Provide the (X, Y) coordinate of the cell's center where the given text is located.  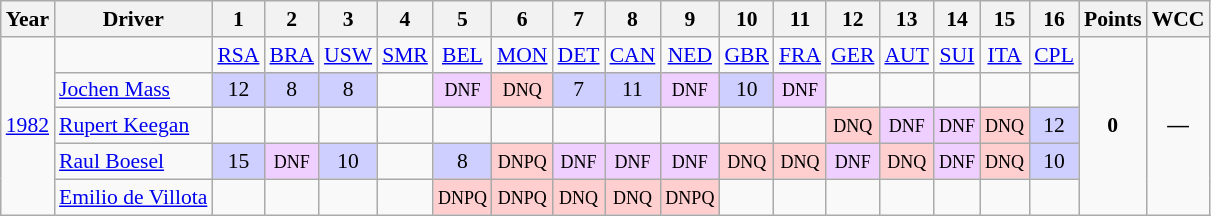
MON (522, 55)
1982 (28, 126)
4 (405, 19)
SMR (405, 55)
Emilio de Villota (133, 197)
NED (690, 55)
Points (1113, 19)
16 (1054, 19)
SUI (957, 55)
— (1178, 126)
Rupert Keegan (133, 126)
FRA (800, 55)
13 (906, 19)
Year (28, 19)
1 (238, 19)
6 (522, 19)
5 (462, 19)
RSA (238, 55)
WCC (1178, 19)
GER (852, 55)
AUT (906, 55)
9 (690, 19)
ITA (1004, 55)
USW (348, 55)
0 (1113, 126)
BRA (292, 55)
GBR (746, 55)
DET (578, 55)
3 (348, 19)
BEL (462, 55)
Driver (133, 19)
Jochen Mass (133, 90)
CAN (633, 55)
Raul Boesel (133, 162)
2 (292, 19)
CPL (1054, 55)
14 (957, 19)
